Capture the cell that displays the provided text and extract its (x, y) central coordinate. 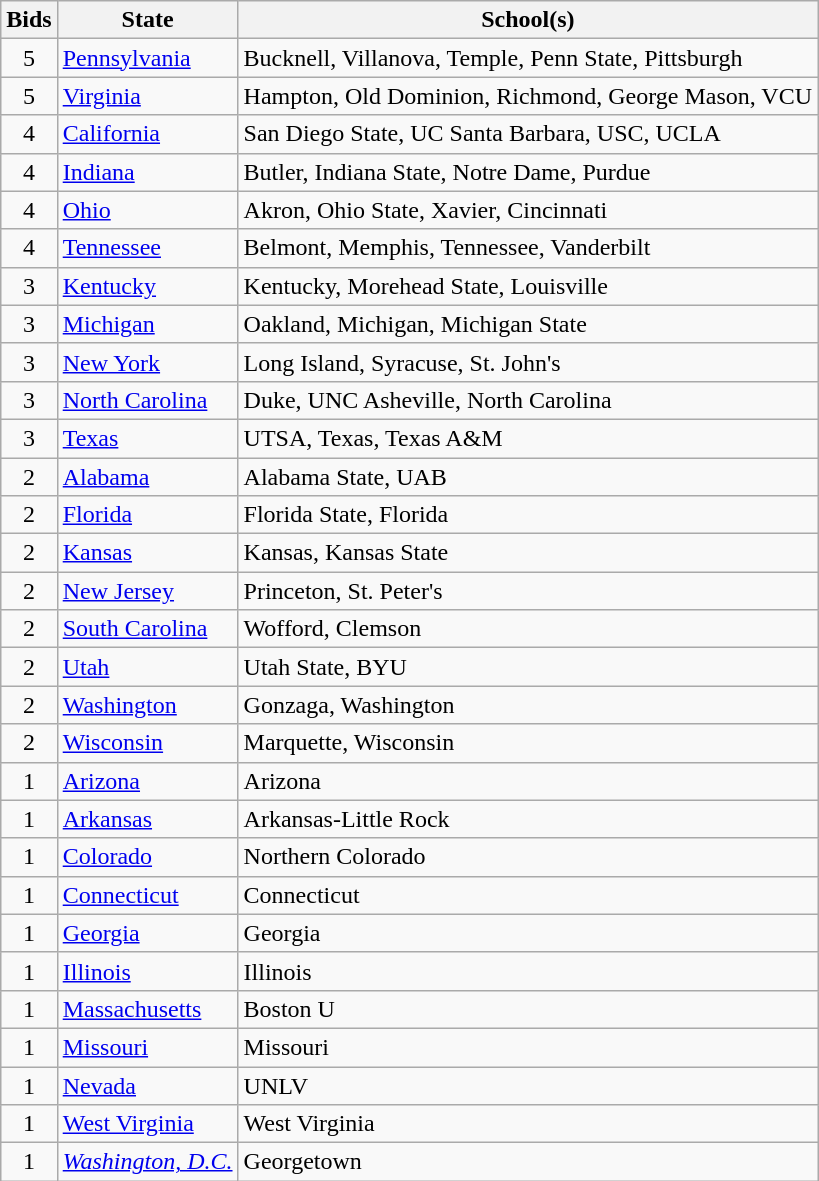
Utah (148, 667)
Kansas (148, 553)
UTSA, Texas, Texas A&M (528, 438)
Boston U (528, 1009)
Kansas, Kansas State (528, 553)
Washington (148, 705)
Washington, D.C. (148, 1162)
Long Island, Syracuse, St. John's (528, 362)
Virginia (148, 96)
Akron, Ohio State, Xavier, Cincinnati (528, 210)
Alabama State, UAB (528, 477)
Ohio (148, 210)
Bids (29, 20)
Utah State, BYU (528, 667)
Texas (148, 438)
Marquette, Wisconsin (528, 743)
San Diego State, UC Santa Barbara, USC, UCLA (528, 134)
New Jersey (148, 591)
Northern Colorado (528, 857)
North Carolina (148, 400)
Wofford, Clemson (528, 629)
Colorado (148, 857)
California (148, 134)
Arkansas-Little Rock (528, 819)
Bucknell, Villanova, Temple, Penn State, Pittsburgh (528, 58)
Belmont, Memphis, Tennessee, Vanderbilt (528, 248)
Indiana (148, 172)
Hampton, Old Dominion, Richmond, George Mason, VCU (528, 96)
School(s) (528, 20)
State (148, 20)
Tennessee (148, 248)
New York (148, 362)
Princeton, St. Peter's (528, 591)
Florida State, Florida (528, 515)
Kentucky (148, 286)
Butler, Indiana State, Notre Dame, Purdue (528, 172)
Nevada (148, 1085)
Florida (148, 515)
Duke, UNC Asheville, North Carolina (528, 400)
Oakland, Michigan, Michigan State (528, 324)
Michigan (148, 324)
Alabama (148, 477)
Arkansas (148, 819)
Gonzaga, Washington (528, 705)
Pennsylvania (148, 58)
South Carolina (148, 629)
Massachusetts (148, 1009)
UNLV (528, 1085)
Kentucky, Morehead State, Louisville (528, 286)
Georgetown (528, 1162)
Wisconsin (148, 743)
